Determine the [x, y] coordinate at the center of the cell enclosing the given text.  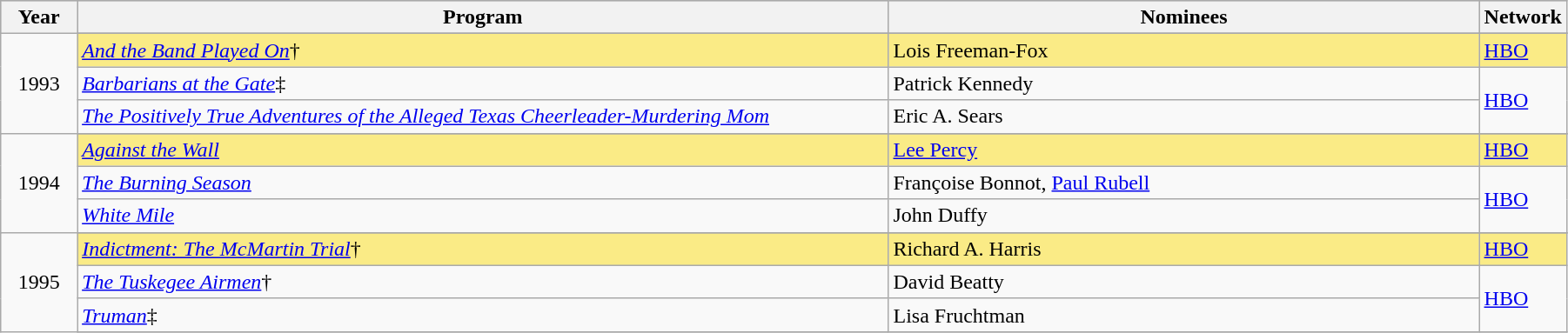
The Burning Season [483, 183]
Richard A. Harris [1183, 249]
And the Band Played On† [483, 50]
1995 [39, 282]
Barbarians at the Gate‡ [483, 83]
Network [1523, 17]
Lois Freeman-Fox [1183, 50]
David Beatty [1183, 282]
The Tuskegee Airmen† [483, 282]
Eric A. Sears [1183, 117]
1993 [39, 83]
Patrick Kennedy [1183, 83]
Lisa Fruchtman [1183, 315]
Against the Wall [483, 150]
Indictment: The McMartin Trial† [483, 249]
Nominees [1183, 17]
The Positively True Adventures of the Alleged Texas Cheerleader-Murdering Mom [483, 117]
1994 [39, 183]
Françoise Bonnot, Paul Rubell [1183, 183]
Lee Percy [1183, 150]
Truman‡ [483, 315]
John Duffy [1183, 216]
Program [483, 17]
White Mile [483, 216]
Year [39, 17]
